Extract the [X, Y] coordinate from the center of the cell holding the provided text.  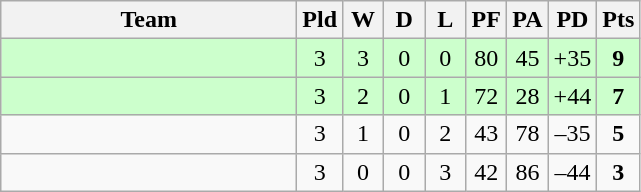
D [404, 20]
+44 [572, 96]
28 [528, 96]
–35 [572, 134]
PD [572, 20]
5 [618, 134]
86 [528, 172]
42 [486, 172]
Pts [618, 20]
L [446, 20]
W [364, 20]
72 [486, 96]
45 [528, 58]
80 [486, 58]
78 [528, 134]
Team [149, 20]
43 [486, 134]
–44 [572, 172]
Pld [320, 20]
PF [486, 20]
PA [528, 20]
9 [618, 58]
7 [618, 96]
+35 [572, 58]
